Search for the cell housing the specified text and yield its (X, Y) center coordinate. 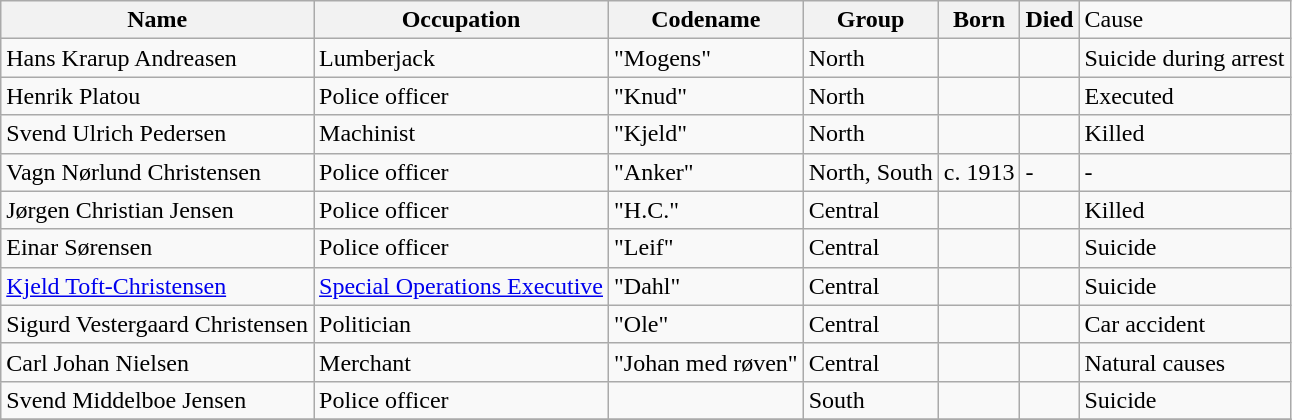
Car accident (1184, 324)
"H.C." (706, 210)
Name (158, 20)
Executed (1184, 96)
Born (979, 20)
Henrik Platou (158, 96)
Merchant (462, 362)
Codename (706, 20)
Suicide during arrest (1184, 58)
c. 1913 (979, 172)
"Anker" (706, 172)
Machinist (462, 134)
Einar Sørensen (158, 248)
Vagn Nørlund Christensen (158, 172)
Svend Middelboe Jensen (158, 400)
"Mogens" (706, 58)
Special Operations Executive (462, 286)
"Knud" (706, 96)
Jørgen Christian Jensen (158, 210)
South (870, 400)
North, South (870, 172)
Kjeld Toft-Christensen (158, 286)
Died (1050, 20)
Svend Ulrich Pedersen (158, 134)
Lumberjack (462, 58)
"Ole" (706, 324)
"Dahl" (706, 286)
Carl Johan Nielsen (158, 362)
Natural causes (1184, 362)
"Kjeld" (706, 134)
Sigurd Vestergaard Christensen (158, 324)
Occupation (462, 20)
Politician (462, 324)
Hans Krarup Andreasen (158, 58)
"Leif" (706, 248)
Cause (1184, 20)
Group (870, 20)
"Johan med røven" (706, 362)
